Pinpoint the cell where the given text exists, returning its [X, Y] midpoint coordinate. 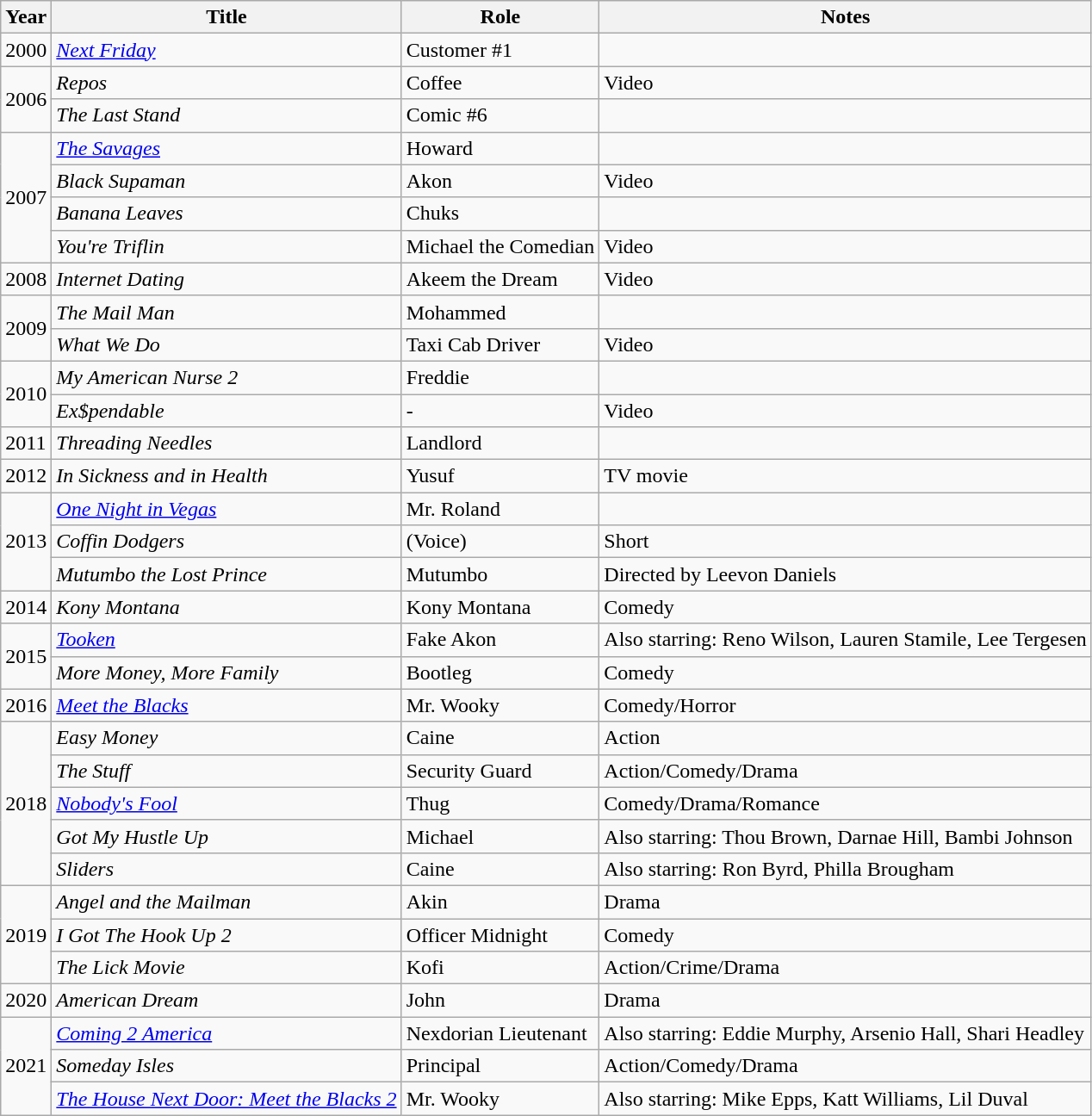
Easy Money [226, 738]
Nexdorian Lieutenant [500, 1033]
2019 [26, 934]
Also starring: Eddie Murphy, Arsenio Hall, Shari Headley [846, 1033]
What We Do [226, 344]
Comic #6 [500, 115]
Thug [500, 803]
John [500, 1001]
Next Friday [226, 50]
My American Nurse 2 [226, 377]
2013 [26, 542]
Internet Dating [226, 279]
Short [846, 542]
The Savages [226, 148]
The House Next Door: Meet the Blacks 2 [226, 1099]
Also starring: Reno Wilson, Lauren Stamile, Lee Tergesen [846, 640]
Security Guard [500, 771]
Year [26, 17]
Angel and the Mailman [226, 902]
Mutumbo the Lost Prince [226, 574]
Directed by Leevon Daniels [846, 574]
Role [500, 17]
Taxi Cab Driver [500, 344]
2018 [26, 803]
Officer Midnight [500, 934]
TV movie [846, 476]
American Dream [226, 1001]
Sliders [226, 869]
2000 [26, 50]
2009 [26, 328]
Ex$pendable [226, 411]
2008 [26, 279]
2011 [26, 443]
Coming 2 America [226, 1033]
In Sickness and in Health [226, 476]
Principal [500, 1066]
Chuks [500, 214]
Akin [500, 902]
Comedy/Drama/Romance [846, 803]
Michael [500, 836]
Action/Crime/Drama [846, 968]
Also starring: Thou Brown, Darnae Hill, Bambi Johnson [846, 836]
Mutumbo [500, 574]
Banana Leaves [226, 214]
Michael the Comedian [500, 246]
Repos [226, 83]
2016 [26, 705]
One Night in Vegas [226, 509]
Mohammed [500, 312]
Got My Hustle Up [226, 836]
Action [846, 738]
2021 [26, 1066]
Meet the Blacks [226, 705]
2014 [26, 607]
You're Triflin [226, 246]
Coffin Dodgers [226, 542]
Howard [500, 148]
The Lick Movie [226, 968]
The Stuff [226, 771]
I Got The Hook Up 2 [226, 934]
Landlord [500, 443]
Yusuf [500, 476]
2007 [26, 197]
Kofi [500, 968]
Freddie [500, 377]
Fake Akon [500, 640]
Customer #1 [500, 50]
Also starring: Mike Epps, Katt Williams, Lil Duval [846, 1099]
Tooken [226, 640]
The Mail Man [226, 312]
The Last Stand [226, 115]
Bootleg [500, 673]
Nobody's Fool [226, 803]
Akeem the Dream [500, 279]
- [500, 411]
2012 [26, 476]
2010 [26, 394]
(Voice) [500, 542]
Coffee [500, 83]
Akon [500, 181]
Threading Needles [226, 443]
Someday Isles [226, 1066]
Also starring: Ron Byrd, Philla Brougham [846, 869]
2006 [26, 99]
2015 [26, 656]
More Money, More Family [226, 673]
Mr. Roland [500, 509]
Title [226, 17]
2020 [26, 1001]
Notes [846, 17]
Black Supaman [226, 181]
Comedy/Horror [846, 705]
